Identify which cell holds the provided text, then report its (x, y) central coordinate. 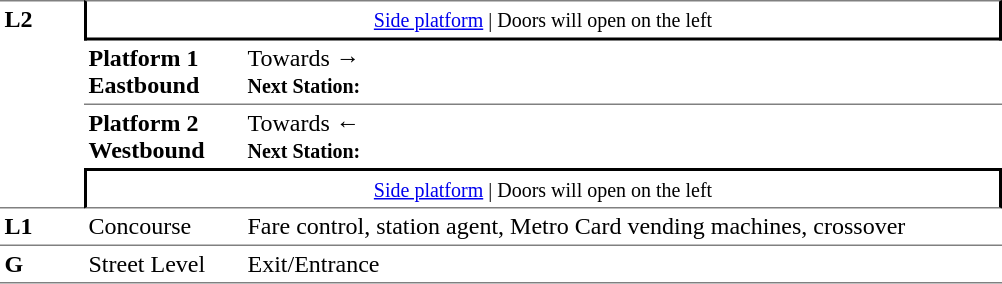
Platform 2Westbound (164, 136)
Street Level (164, 264)
Concourse (164, 226)
L2 (42, 104)
Fare control, station agent, Metro Card vending machines, crossover (622, 226)
Platform 1Eastbound (164, 72)
L1 (42, 226)
Towards → Next Station: (622, 72)
Towards ← Next Station: (622, 136)
Exit/Entrance (622, 264)
G (42, 264)
